Return [X, Y] of the center of cell containing provided text 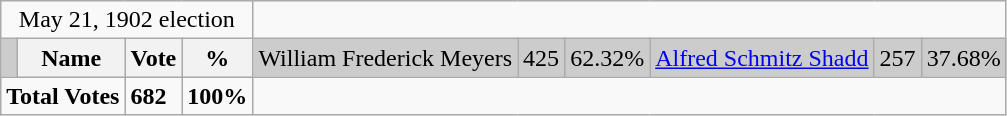
% [218, 58]
May 21, 1902 election [127, 20]
Name [70, 58]
425 [542, 58]
100% [218, 96]
Alfred Schmitz Shadd [762, 58]
37.68% [964, 58]
Total Votes [63, 96]
62.32% [608, 58]
William Frederick Meyers [386, 58]
682 [154, 96]
257 [898, 58]
Vote [154, 58]
